Extract the [X, Y] coordinate from the center of the cell holding the provided text.  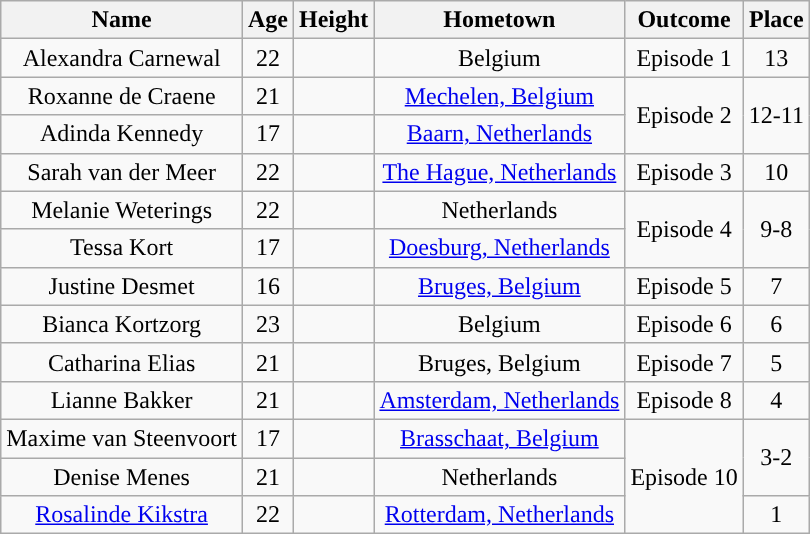
Rosalinde Kikstra [122, 515]
Episode 6 [684, 324]
Mechelen, Belgium [500, 96]
Episode 7 [684, 362]
10 [776, 172]
Height [333, 20]
Episode 5 [684, 286]
13 [776, 58]
Rotterdam, Netherlands [500, 515]
Sarah van der Meer [122, 172]
Age [268, 20]
The Hague, Netherlands [500, 172]
5 [776, 362]
Amsterdam, Netherlands [500, 400]
Episode 2 [684, 115]
16 [268, 286]
Baarn, Netherlands [500, 134]
Tessa Kort [122, 248]
Name [122, 20]
Maxime van Steenvoort [122, 438]
7 [776, 286]
Episode 1 [684, 58]
Place [776, 20]
Hometown [500, 20]
6 [776, 324]
Roxanne de Craene [122, 96]
4 [776, 400]
Episode 4 [684, 229]
Denise Menes [122, 477]
3-2 [776, 457]
1 [776, 515]
9-8 [776, 229]
Catharina Elias [122, 362]
Adinda Kennedy [122, 134]
Bianca Kortzorg [122, 324]
Episode 8 [684, 400]
Lianne Bakker [122, 400]
Episode 3 [684, 172]
Alexandra Carnewal [122, 58]
Episode 10 [684, 476]
Doesburg, Netherlands [500, 248]
12-11 [776, 115]
Justine Desmet [122, 286]
23 [268, 324]
Melanie Weterings [122, 210]
Brasschaat, Belgium [500, 438]
Outcome [684, 20]
